Provide the (x, y) coordinate of the cell's center where the given text is located.  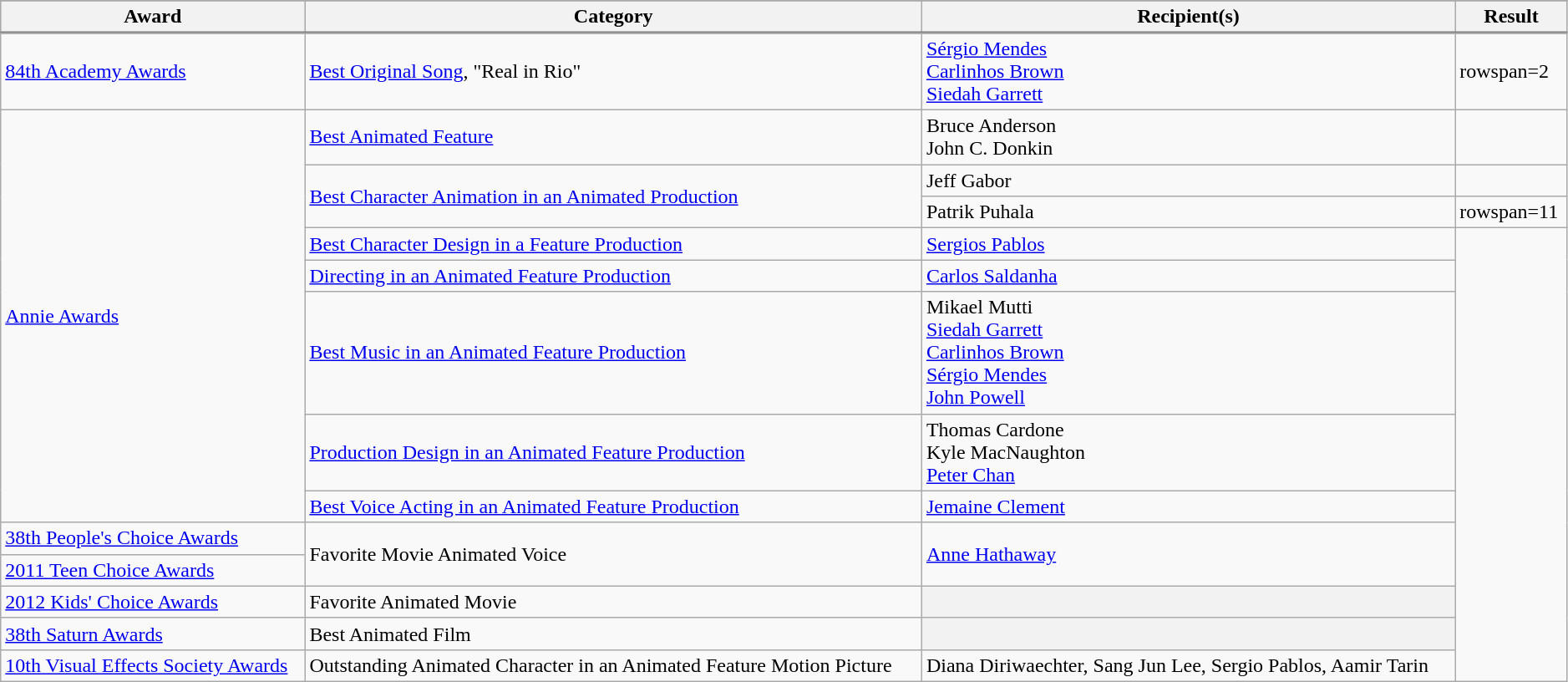
Recipient(s) (1188, 17)
Thomas CardoneKyle MacNaughtonPeter Chan (1188, 452)
Carlos Saldanha (1188, 276)
Result (1512, 17)
Favorite Animated Movie (613, 602)
Bruce AndersonJohn C. Donkin (1188, 137)
Mikael MuttiSiedah GarrettCarlinhos BrownSérgio MendesJohn Powell (1188, 353)
Best Animated Film (613, 634)
2011 Teen Choice Awards (153, 570)
Favorite Movie Animated Voice (613, 554)
Best Voice Acting in an Animated Feature Production (613, 506)
2012 Kids' Choice Awards (153, 602)
Annie Awards (153, 317)
Best Music in an Animated Feature Production (613, 353)
Patrik Puhala (1188, 212)
38th People's Choice Awards (153, 538)
rowspan=11 (1512, 212)
Directing in an Animated Feature Production (613, 276)
Jeff Gabor (1188, 181)
38th Saturn Awards (153, 634)
84th Academy Awards (153, 72)
rowspan=2 (1512, 72)
Category (613, 17)
Diana Diriwaechter, Sang Jun Lee, Sergio Pablos, Aamir Tarin (1188, 665)
Best Original Song, "Real in Rio" (613, 72)
10th Visual Effects Society Awards (153, 665)
Jemaine Clement (1188, 506)
Best Animated Feature (613, 137)
Anne Hathaway (1188, 554)
Production Design in an Animated Feature Production (613, 452)
Sergios Pablos (1188, 244)
Outstanding Animated Character in an Animated Feature Motion Picture (613, 665)
Best Character Design in a Feature Production (613, 244)
Best Character Animation in an Animated Production (613, 196)
Award (153, 17)
Sérgio MendesCarlinhos BrownSiedah Garrett (1188, 72)
